Determine the (X, Y) coordinate at the center of the cell enclosing the given text.  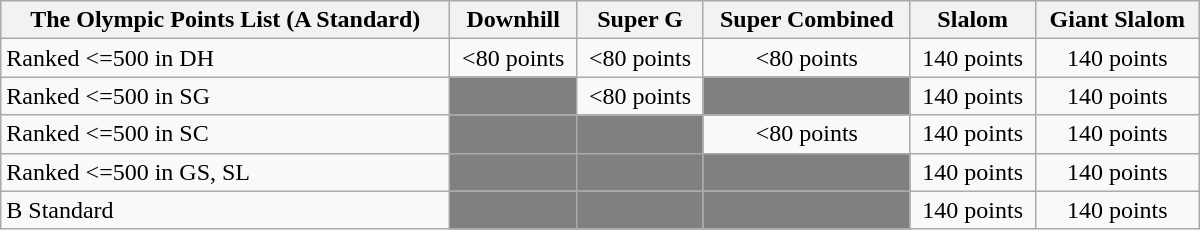
Downhill (514, 20)
Ranked <=500 in GS, SL (226, 172)
Giant Slalom (1117, 20)
Ranked <=500 in SC (226, 134)
Super Combined (806, 20)
The Olympic Points List (A Standard) (226, 20)
Super G (640, 20)
Ranked <=500 in DH (226, 58)
B Standard (226, 210)
Ranked <=500 in SG (226, 96)
Slalom (972, 20)
